Detect which cell encompasses the target text, then output its [X, Y] center coordinate. 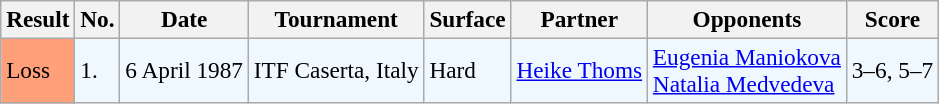
Score [892, 19]
1. [98, 70]
Date [184, 19]
6 April 1987 [184, 70]
Eugenia Maniokova Natalia Medvedeva [746, 70]
Partner [579, 19]
Result [38, 19]
No. [98, 19]
Surface [468, 19]
Loss [38, 70]
Tournament [336, 19]
Hard [468, 70]
Heike Thoms [579, 70]
Opponents [746, 19]
ITF Caserta, Italy [336, 70]
3–6, 5–7 [892, 70]
